Output the (x, y) coordinate of the center of the cell containing the given text.  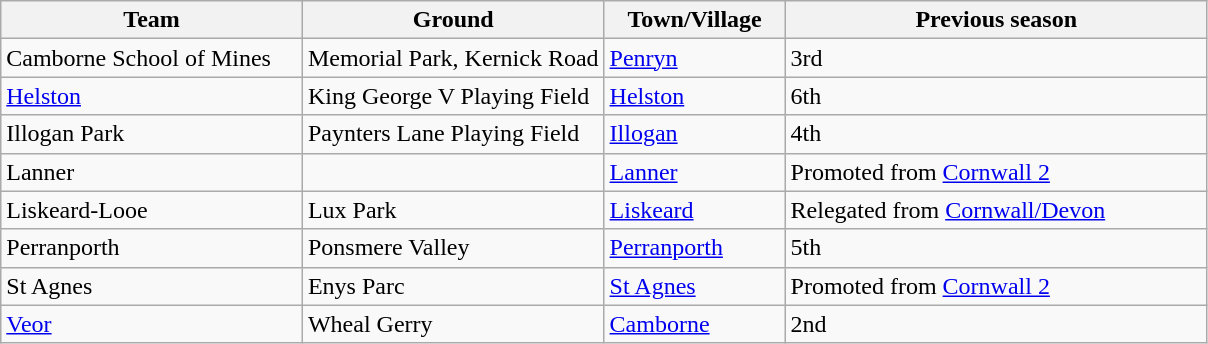
Illogan (694, 134)
King George V Playing Field (453, 96)
Illogan Park (152, 134)
4th (996, 134)
Ground (453, 20)
Liskeard (694, 210)
6th (996, 96)
Camborne (694, 324)
Penryn (694, 58)
3rd (996, 58)
Veor (152, 324)
Town/Village (694, 20)
Previous season (996, 20)
Lux Park (453, 210)
Paynters Lane Playing Field (453, 134)
Team (152, 20)
Liskeard-Looe (152, 210)
Memorial Park, Kernick Road (453, 58)
Ponsmere Valley (453, 248)
Camborne School of Mines (152, 58)
5th (996, 248)
Wheal Gerry (453, 324)
Relegated from Cornwall/Devon (996, 210)
2nd (996, 324)
Enys Parc (453, 286)
